Scan for the cell matching the given text and deliver its [x, y] coordinate at center. 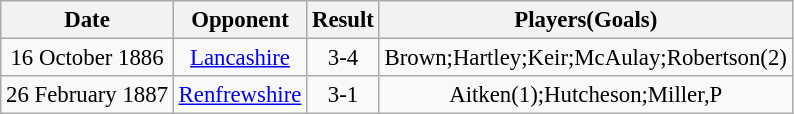
3-4 [344, 58]
Aitken(1);Hutcheson;Miller,P [586, 95]
Renfrewshire [240, 95]
Brown;Hartley;Keir;McAulay;Robertson(2) [586, 58]
3-1 [344, 95]
Lancashire [240, 58]
26 February 1887 [88, 95]
Date [88, 20]
Players(Goals) [586, 20]
Opponent [240, 20]
16 October 1886 [88, 58]
Result [344, 20]
